From the cell containing the given text, extract its center point as [X, Y] coordinate. 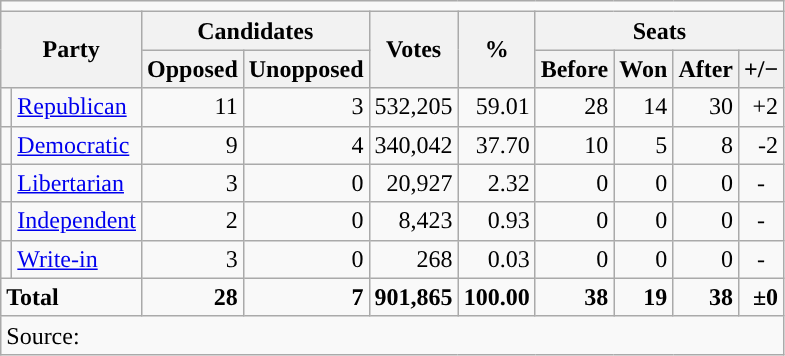
5 [644, 145]
Write-in [77, 259]
14 [644, 107]
901,865 [414, 297]
37.70 [496, 145]
4 [306, 145]
Democratic [77, 145]
+/− [762, 69]
After [706, 69]
10 [574, 145]
2 [192, 221]
20,927 [414, 183]
Party [72, 50]
-2 [762, 145]
% [496, 50]
8 [706, 145]
Total [72, 297]
9 [192, 145]
Candidates [255, 31]
Before [574, 69]
11 [192, 107]
100.00 [496, 297]
+2 [762, 107]
Votes [414, 50]
340,042 [414, 145]
8,423 [414, 221]
19 [644, 297]
Unopposed [306, 69]
59.01 [496, 107]
Republican [77, 107]
7 [306, 297]
Won [644, 69]
Opposed [192, 69]
0.93 [496, 221]
268 [414, 259]
Libertarian [77, 183]
0.03 [496, 259]
Independent [77, 221]
532,205 [414, 107]
30 [706, 107]
2.32 [496, 183]
Source: [392, 335]
±0 [762, 297]
Seats [659, 31]
